Identify which cell holds the provided text, then report its (X, Y) central coordinate. 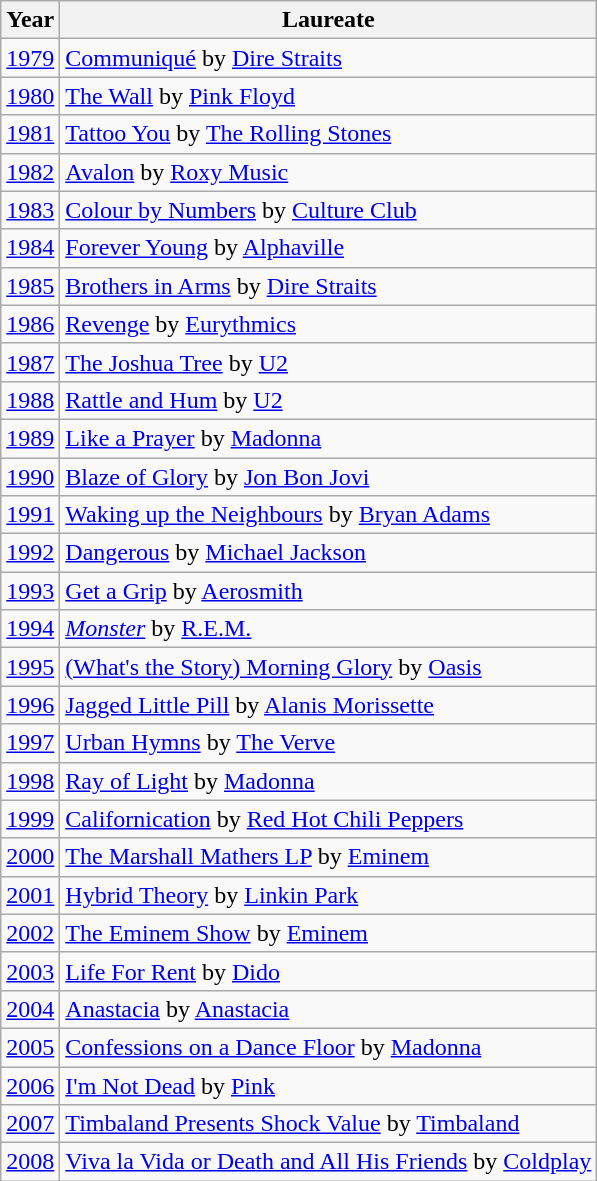
2002 (30, 933)
1987 (30, 362)
Confessions on a Dance Floor by Madonna (328, 1047)
I'm Not Dead by Pink (328, 1085)
1980 (30, 96)
The Eminem Show by Eminem (328, 933)
2006 (30, 1085)
1999 (30, 819)
Waking up the Neighbours by Bryan Adams (328, 515)
The Wall by Pink Floyd (328, 96)
Urban Hymns by The Verve (328, 743)
Revenge by Eurythmics (328, 324)
1994 (30, 629)
1997 (30, 743)
Californication by Red Hot Chili Peppers (328, 819)
1992 (30, 553)
2003 (30, 971)
Forever Young by Alphaville (328, 248)
1982 (30, 172)
Jagged Little Pill by Alanis Morissette (328, 705)
Monster by R.E.M. (328, 629)
Ray of Light by Madonna (328, 781)
Avalon by Roxy Music (328, 172)
Timbaland Presents Shock Value by Timbaland (328, 1124)
2008 (30, 1162)
Rattle and Hum by U2 (328, 400)
1985 (30, 286)
1984 (30, 248)
Like a Prayer by Madonna (328, 438)
1986 (30, 324)
Tattoo You by The Rolling Stones (328, 134)
2001 (30, 895)
2004 (30, 1009)
2000 (30, 857)
Communiqué by Dire Straits (328, 58)
1981 (30, 134)
1983 (30, 210)
Viva la Vida or Death and All His Friends by Coldplay (328, 1162)
1989 (30, 438)
1993 (30, 591)
Colour by Numbers by Culture Club (328, 210)
2005 (30, 1047)
Life For Rent by Dido (328, 971)
Blaze of Glory by Jon Bon Jovi (328, 477)
The Marshall Mathers LP by Eminem (328, 857)
1996 (30, 705)
1988 (30, 400)
Dangerous by Michael Jackson (328, 553)
Anastacia by Anastacia (328, 1009)
Year (30, 20)
1979 (30, 58)
2007 (30, 1124)
1995 (30, 667)
The Joshua Tree by U2 (328, 362)
Hybrid Theory by Linkin Park (328, 895)
1991 (30, 515)
Get a Grip by Aerosmith (328, 591)
Brothers in Arms by Dire Straits (328, 286)
(What's the Story) Morning Glory by Oasis (328, 667)
1990 (30, 477)
1998 (30, 781)
Laureate (328, 20)
